Scan for the cell matching the given text and deliver its (x, y) coordinate at center. 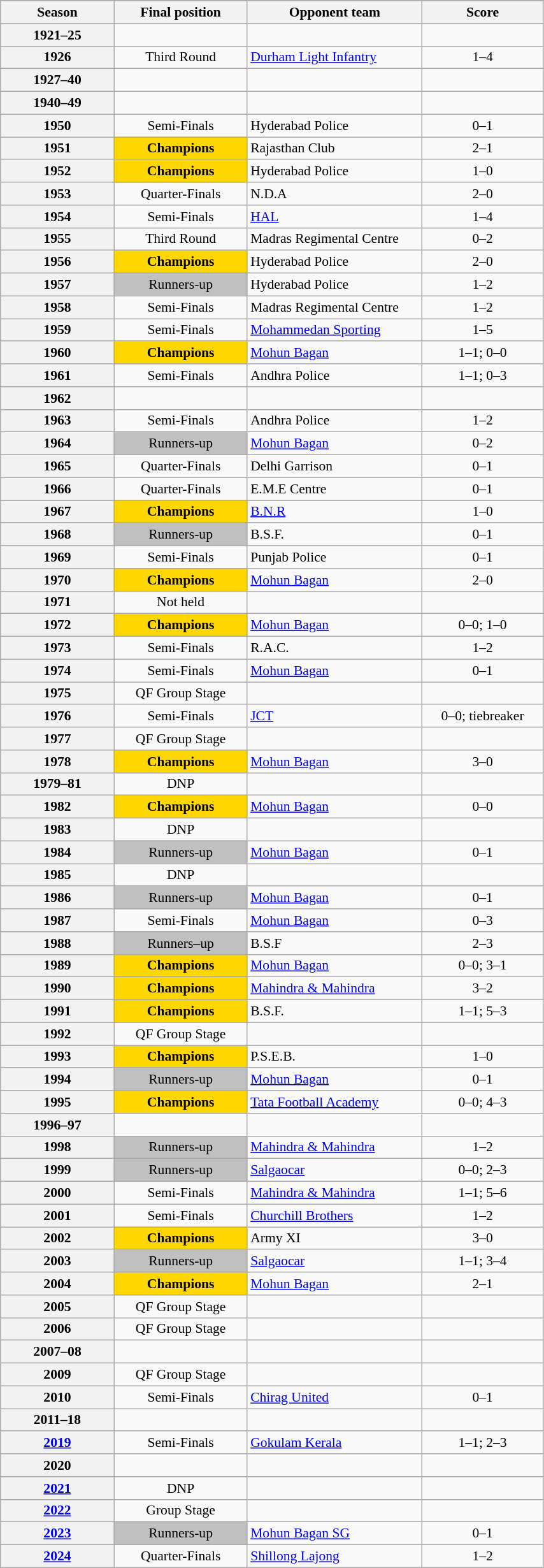
1991 (57, 1012)
1955 (57, 239)
2022 (57, 1511)
1–5 (483, 330)
1979–81 (57, 784)
1960 (57, 353)
1963 (57, 421)
0–0; 1–0 (483, 625)
2023 (57, 1534)
Opponent team (335, 12)
1940–49 (57, 103)
1967 (57, 512)
2007–08 (57, 1352)
HAL (335, 217)
1951 (57, 149)
Churchill Brothers (335, 1216)
1976 (57, 716)
1964 (57, 444)
1959 (57, 330)
1956 (57, 262)
Not held (181, 602)
2003 (57, 1261)
1996–97 (57, 1125)
0–0; tiebreaker (483, 716)
1971 (57, 602)
2011–18 (57, 1420)
1982 (57, 807)
Runners–up (181, 943)
0–3 (483, 920)
0–0; 3–1 (483, 966)
E.M.E Centre (335, 489)
Army XI (335, 1238)
2010 (57, 1397)
1988 (57, 943)
Punjab Police (335, 557)
2021 (57, 1488)
1968 (57, 535)
1–1; 0–3 (483, 375)
1–1; 5–6 (483, 1193)
1–1; 3–4 (483, 1261)
Durham Light Infantry (335, 57)
1962 (57, 398)
1972 (57, 625)
1970 (57, 580)
3–2 (483, 989)
2020 (57, 1465)
2–3 (483, 943)
R.A.C. (335, 648)
1969 (57, 557)
1999 (57, 1170)
1954 (57, 217)
1957 (57, 285)
2005 (57, 1307)
1992 (57, 1034)
1926 (57, 57)
1994 (57, 1080)
1990 (57, 989)
Season (57, 12)
Chirag United (335, 1397)
1–1; 0–0 (483, 353)
1974 (57, 671)
1–1; 5–3 (483, 1012)
1950 (57, 126)
1983 (57, 830)
2001 (57, 1216)
1921–25 (57, 35)
2004 (57, 1284)
0–0; 2–3 (483, 1170)
0–0 (483, 807)
1993 (57, 1057)
0–0; 4–3 (483, 1102)
1966 (57, 489)
2019 (57, 1443)
1978 (57, 762)
2000 (57, 1193)
N.D.A (335, 194)
2024 (57, 1557)
1986 (57, 898)
P.S.E.B. (335, 1057)
1998 (57, 1147)
1989 (57, 966)
1958 (57, 307)
1975 (57, 693)
Shillong Lajong (335, 1557)
Mohammedan Sporting (335, 330)
1961 (57, 375)
1–1; 2–3 (483, 1443)
1984 (57, 852)
1952 (57, 171)
Score (483, 12)
2009 (57, 1375)
2002 (57, 1238)
2006 (57, 1329)
1927–40 (57, 80)
Tata Football Academy (335, 1102)
1985 (57, 875)
1973 (57, 648)
1977 (57, 739)
1953 (57, 194)
1965 (57, 467)
JCT (335, 716)
1995 (57, 1102)
1987 (57, 920)
B.S.F (335, 943)
Rajasthan Club (335, 149)
Delhi Garrison (335, 467)
Final position (181, 12)
Gokulam Kerala (335, 1443)
Group Stage (181, 1511)
B.N.R (335, 512)
Mohun Bagan SG (335, 1534)
